Output the (x, y) coordinate of the center of the cell containing the given text.  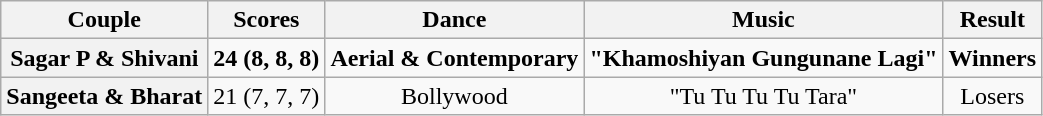
Couple (104, 20)
24 (8, 8, 8) (266, 58)
Dance (454, 20)
Sagar P & Shivani (104, 58)
"Khamoshiyan Gungunane Lagi" (764, 58)
Aerial & Contemporary (454, 58)
Result (992, 20)
Bollywood (454, 96)
Sangeeta & Bharat (104, 96)
"Tu Tu Tu Tu Tara" (764, 96)
Losers (992, 96)
Scores (266, 20)
21 (7, 7, 7) (266, 96)
Music (764, 20)
Winners (992, 58)
